Return the [X, Y] coordinate for the center point of the cell that contains the specified text.  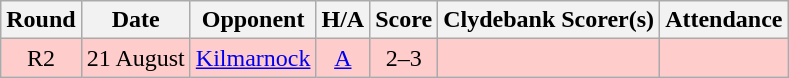
21 August [136, 58]
Round [41, 20]
Score [404, 20]
R2 [41, 58]
Date [136, 20]
A [343, 58]
Kilmarnock [253, 58]
Clydebank Scorer(s) [549, 20]
Opponent [253, 20]
2–3 [404, 58]
Attendance [724, 20]
H/A [343, 20]
